Output the (X, Y) coordinate of the center of the cell containing the given text.  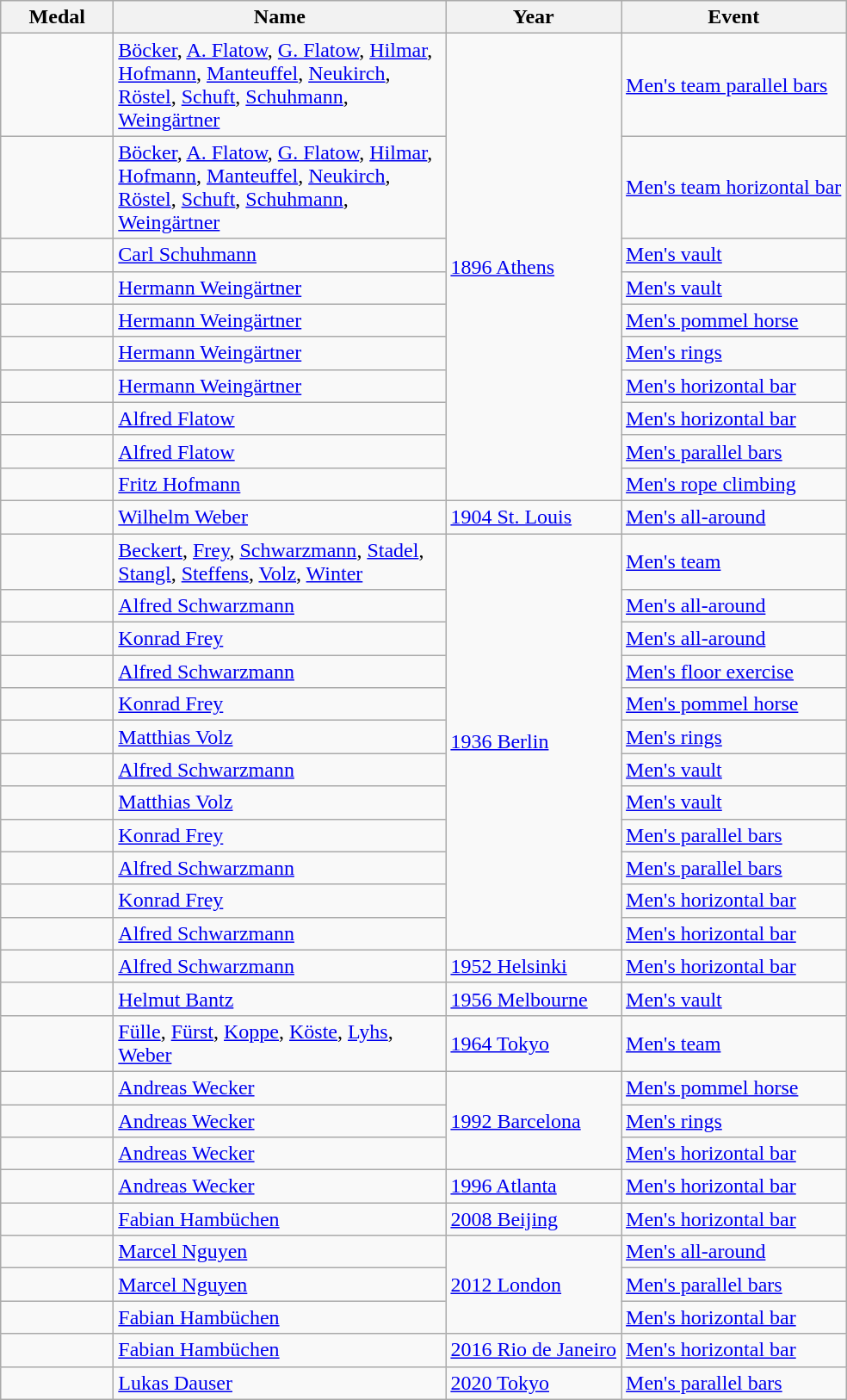
Men's rope climbing (733, 484)
Medal (57, 17)
1964 Tokyo (534, 1044)
1896 Athens (534, 267)
Wilhelm Weber (280, 517)
2008 Beijing (534, 1219)
2016 Rio de Janeiro (534, 1350)
Men's team horizontal bar (733, 188)
1904 St. Louis (534, 517)
Year (534, 17)
Men's team parallel bars (733, 84)
Fritz Hofmann (280, 484)
Name (280, 17)
Helmut Bantz (280, 999)
1956 Melbourne (534, 999)
2012 London (534, 1285)
Beckert, Frey, Schwarzmann, Stadel, Stangl, Steffens, Volz, Winter (280, 561)
1936 Berlin (534, 742)
1992 Barcelona (534, 1120)
Carl Schuhmann (280, 255)
2020 Tokyo (534, 1383)
Men's floor exercise (733, 672)
1996 Atlanta (534, 1186)
Fülle, Fürst, Koppe, Köste, Lyhs, Weber (280, 1044)
Lukas Dauser (280, 1383)
Event (733, 17)
1952 Helsinki (534, 966)
